Search for the cell housing the specified text and yield its (x, y) center coordinate. 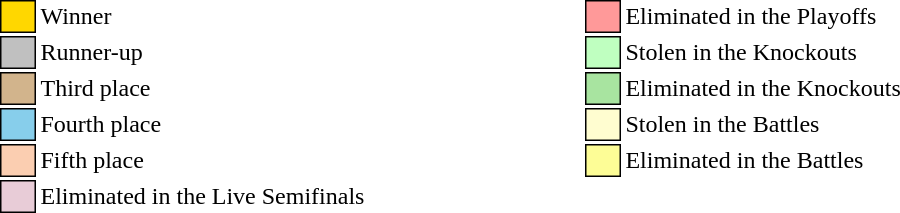
Third place (202, 88)
Winner (202, 16)
Eliminated in the Live Semifinals (202, 196)
Fifth place (202, 160)
Runner-up (202, 52)
Fourth place (202, 124)
